Return the (X, Y) coordinate for the center point of the cell that contains the specified text.  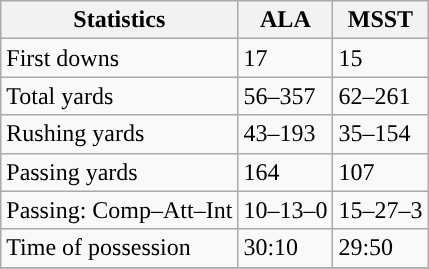
30:10 (286, 248)
43–193 (286, 134)
164 (286, 172)
62–261 (380, 96)
56–357 (286, 96)
29:50 (380, 248)
10–13–0 (286, 210)
Passing: Comp–Att–Int (120, 210)
35–154 (380, 134)
First downs (120, 58)
Passing yards (120, 172)
Statistics (120, 20)
Time of possession (120, 248)
107 (380, 172)
15 (380, 58)
Rushing yards (120, 134)
ALA (286, 20)
Total yards (120, 96)
MSST (380, 20)
15–27–3 (380, 210)
17 (286, 58)
